Capture the cell that displays the provided text and extract its (X, Y) central coordinate. 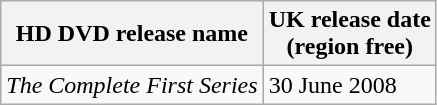
30 June 2008 (350, 85)
The Complete First Series (132, 85)
UK release date(region free) (350, 34)
HD DVD release name (132, 34)
